Identify which cell holds the provided text, then report its [X, Y] central coordinate. 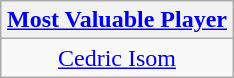
Most Valuable Player [116, 20]
Cedric Isom [116, 58]
